Extract the (x, y) coordinate from the center of the cell holding the provided text.  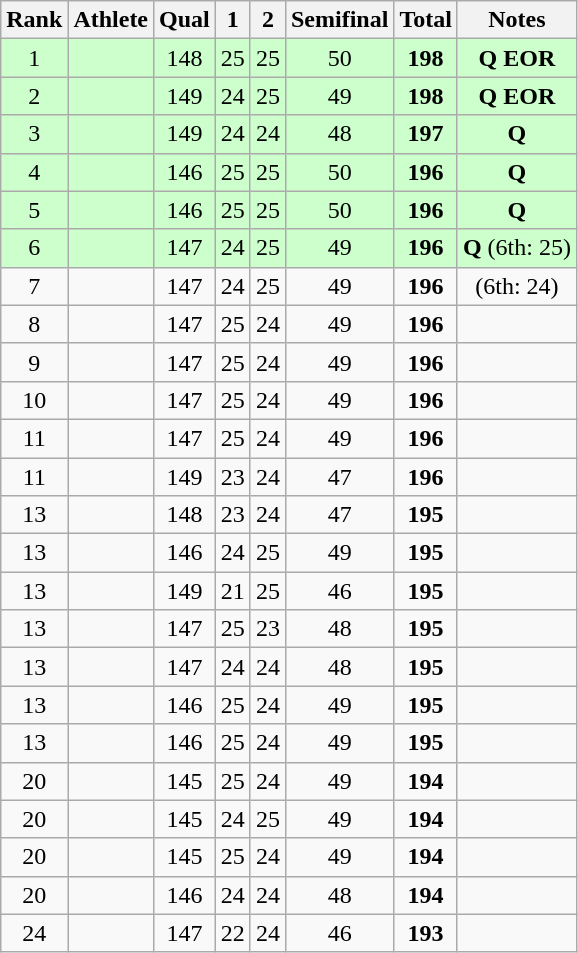
(6th: 24) (516, 286)
Total (426, 20)
6 (34, 248)
7 (34, 286)
Athlete (111, 20)
Qual (185, 20)
9 (34, 362)
Notes (516, 20)
3 (34, 134)
Rank (34, 20)
10 (34, 400)
193 (426, 933)
5 (34, 210)
21 (232, 591)
8 (34, 324)
Semifinal (339, 20)
197 (426, 134)
22 (232, 933)
Q (6th: 25) (516, 248)
4 (34, 172)
